For the text-containing cell, return its midpoint in (X, Y) coordinate format. 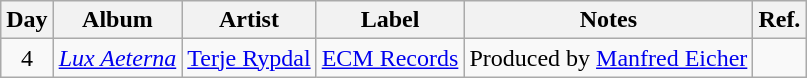
Produced by Manfred Eicher (608, 58)
Album (118, 20)
Artist (249, 20)
Lux Aeterna (118, 58)
Ref. (780, 20)
Label (390, 20)
Notes (608, 20)
4 (27, 58)
Terje Rypdal (249, 58)
Day (27, 20)
ECM Records (390, 58)
